Return the [x, y] coordinate for the center point of the cell that contains the specified text.  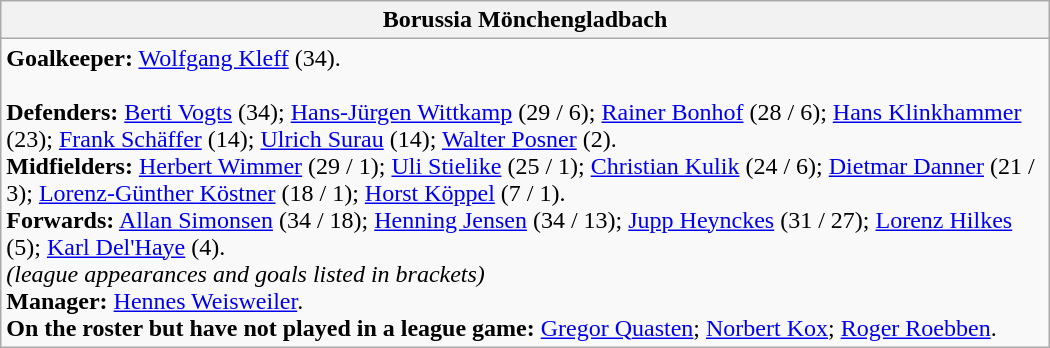
Borussia Mönchengladbach [525, 20]
